Return (X, Y) of the center of cell containing provided text 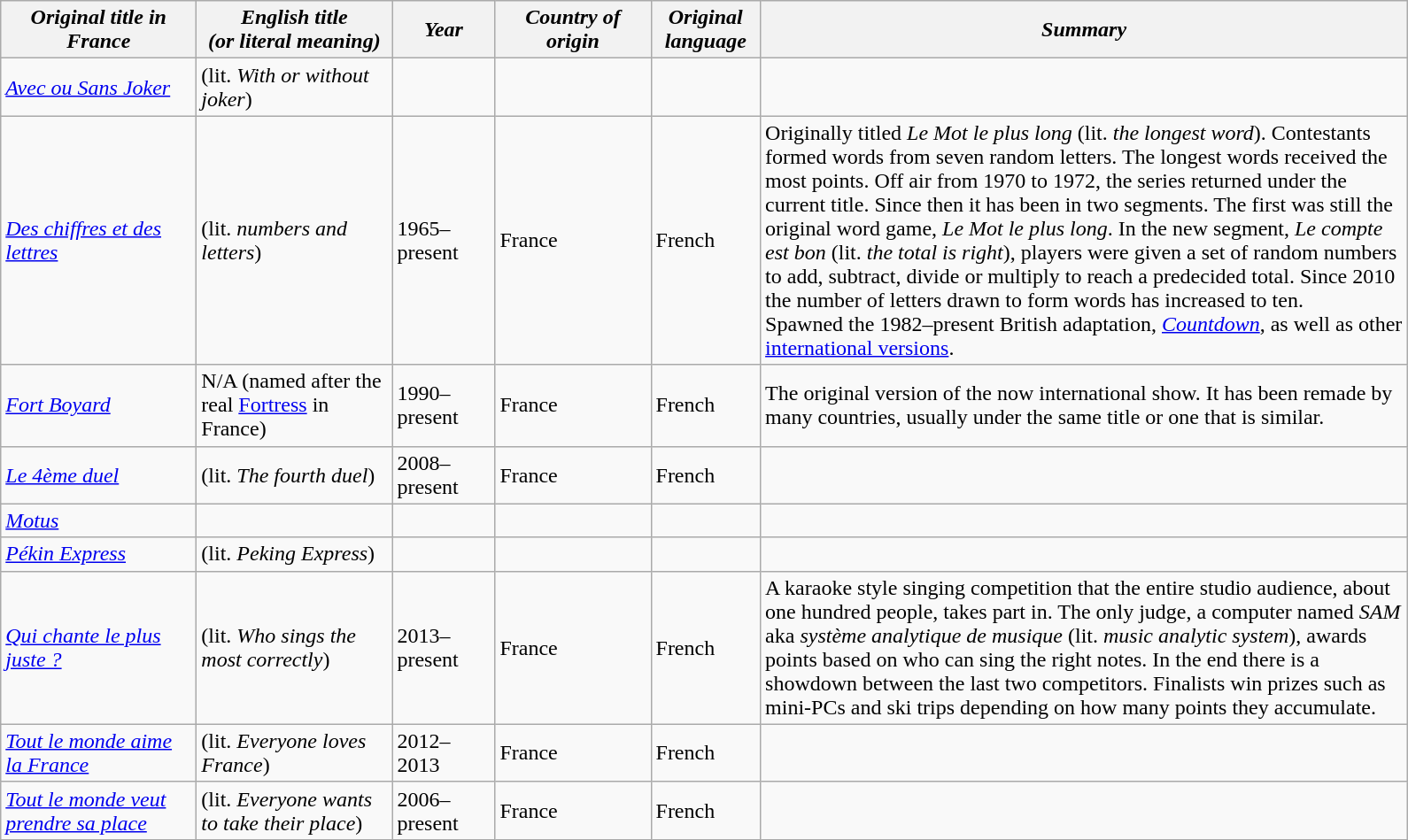
Tout le monde aime la France (99, 752)
Pékin Express (99, 554)
1990–present (444, 405)
Avec ou Sans Joker (99, 87)
Fort Boyard (99, 405)
(lit. The fourth duel) (294, 474)
2013–present (444, 648)
1965–present (444, 241)
English title(or literal meaning) (294, 30)
Year (444, 30)
(lit. numbers and letters) (294, 241)
2006–present (444, 811)
(lit. With or without joker) (294, 87)
Des chiffres et des lettres (99, 241)
Qui chante le plus juste ? (99, 648)
Original language (706, 30)
2008–present (444, 474)
Original title in France (99, 30)
Country of origin (573, 30)
2012–2013 (444, 752)
(lit. Who sings the most correctly) (294, 648)
The original version of the now international show. It has been remade by many countries, usually under the same title or one that is similar. (1084, 405)
Le 4ème duel (99, 474)
(lit. Everyone wants to take their place) (294, 811)
Summary (1084, 30)
(lit. Peking Express) (294, 554)
N/A (named after the real Fortress in France) (294, 405)
Tout le monde veut prendre sa place (99, 811)
Motus (99, 520)
(lit. Everyone loves France) (294, 752)
